Provide the (X, Y) coordinate of the cell's center where the given text is located.  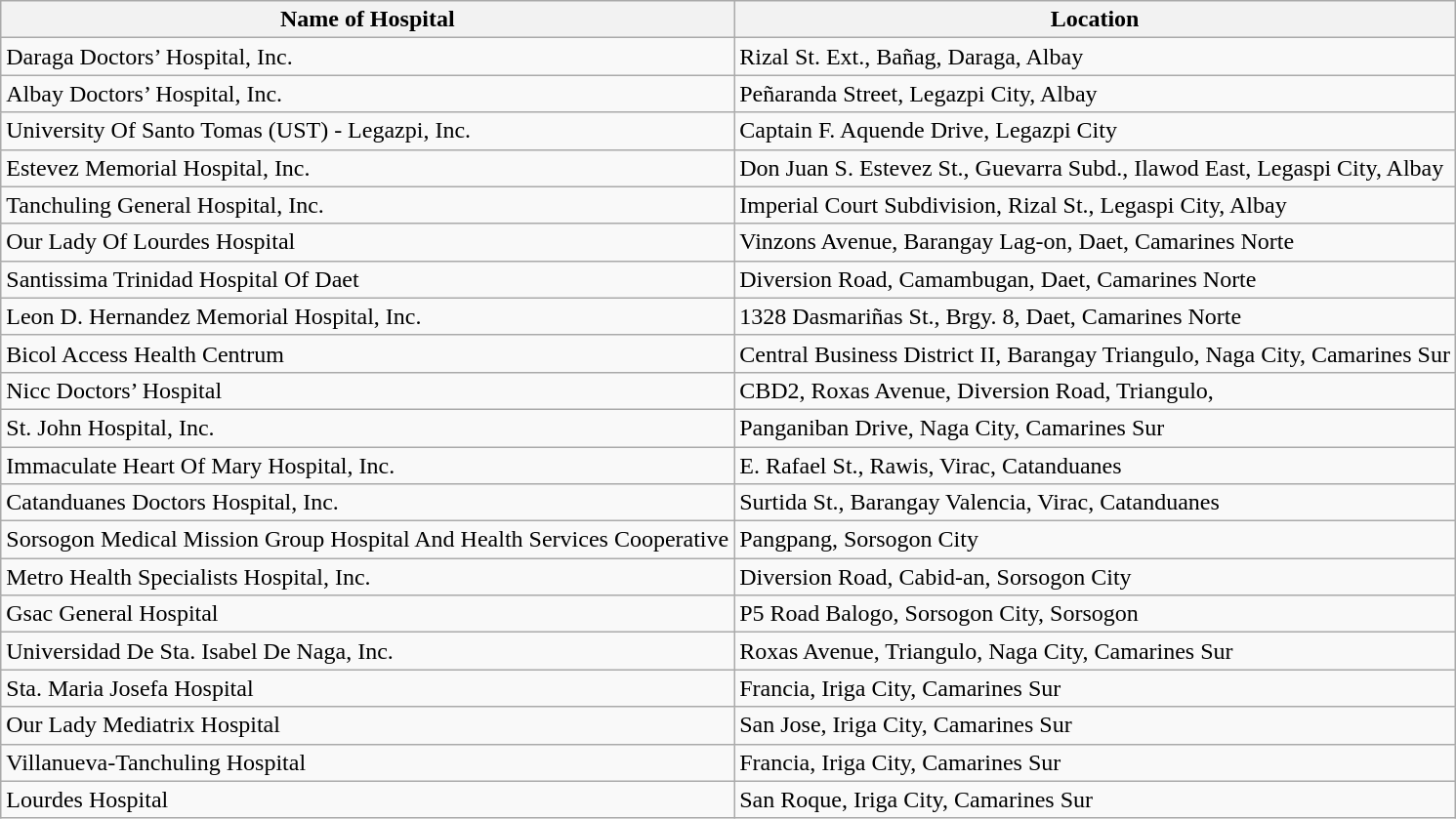
Metro Health Specialists Hospital, Inc. (367, 577)
Name of Hospital (367, 20)
Our Lady Of Lourdes Hospital (367, 242)
Sorsogon Medical Mission Group Hospital And Health Services Cooperative (367, 540)
Surtida St., Barangay Valencia, Virac, Catanduanes (1096, 503)
E. Rafael St., Rawis, Virac, Catanduanes (1096, 466)
CBD2, Roxas Avenue, Diversion Road, Triangulo, (1096, 390)
Bicol Access Health Centrum (367, 353)
Location (1096, 20)
Rizal St. Ext., Bañag, Daraga, Albay (1096, 57)
Sta. Maria Josefa Hospital (367, 688)
Gsac General Hospital (367, 614)
Lourdes Hospital (367, 799)
Santissima Trinidad Hospital Of Daet (367, 279)
Our Lady Mediatrix Hospital (367, 725)
Pangpang, Sorsogon City (1096, 540)
Villanueva-Tanchuling Hospital (367, 762)
Diversion Road, Cabid-an, Sorsogon City (1096, 577)
Catanduanes Doctors Hospital, Inc. (367, 503)
Panganiban Drive, Naga City, Camarines Sur (1096, 428)
Leon D. Hernandez Memorial Hospital, Inc. (367, 316)
St. John Hospital, Inc. (367, 428)
Central Business District II, Barangay Triangulo, Naga City, Camarines Sur (1096, 353)
Nicc Doctors’ Hospital (367, 390)
San Roque, Iriga City, Camarines Sur (1096, 799)
Vinzons Avenue, Barangay Lag-on, Daet, Camarines Norte (1096, 242)
Captain F. Aquende Drive, Legazpi City (1096, 131)
University Of Santo Tomas (UST) - Legazpi, Inc. (367, 131)
Imperial Court Subdivision, Rizal St., Legaspi City, Albay (1096, 205)
Immaculate Heart Of Mary Hospital, Inc. (367, 466)
Diversion Road, Camambugan, Daet, Camarines Norte (1096, 279)
Don Juan S. Estevez St., Guevarra Subd., Ilawod East, Legaspi City, Albay (1096, 168)
P5 Road Balogo, Sorsogon City, Sorsogon (1096, 614)
Peñaranda Street, Legazpi City, Albay (1096, 94)
Estevez Memorial Hospital, Inc. (367, 168)
Daraga Doctors’ Hospital, Inc. (367, 57)
Universidad De Sta. Isabel De Naga, Inc. (367, 651)
Albay Doctors’ Hospital, Inc. (367, 94)
Tanchuling General Hospital, Inc. (367, 205)
San Jose, Iriga City, Camarines Sur (1096, 725)
Roxas Avenue, Triangulo, Naga City, Camarines Sur (1096, 651)
1328 Dasmariñas St., Brgy. 8, Daet, Camarines Norte (1096, 316)
